Output the [X, Y] coordinate of the center of the cell containing the given text.  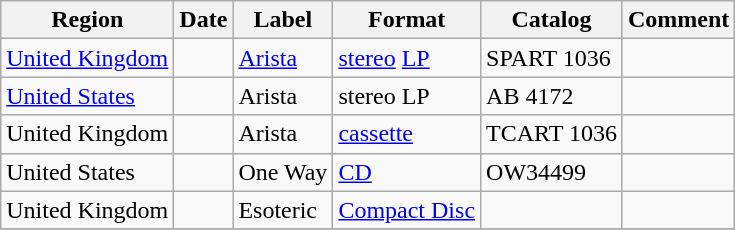
CD [407, 172]
cassette [407, 134]
TCART 1036 [552, 134]
Comment [678, 20]
AB 4172 [552, 96]
OW34499 [552, 172]
SPART 1036 [552, 58]
Compact Disc [407, 210]
Catalog [552, 20]
Label [283, 20]
Format [407, 20]
Esoteric [283, 210]
Region [88, 20]
One Way [283, 172]
Date [204, 20]
